Capture the cell that displays the provided text and extract its [x, y] central coordinate. 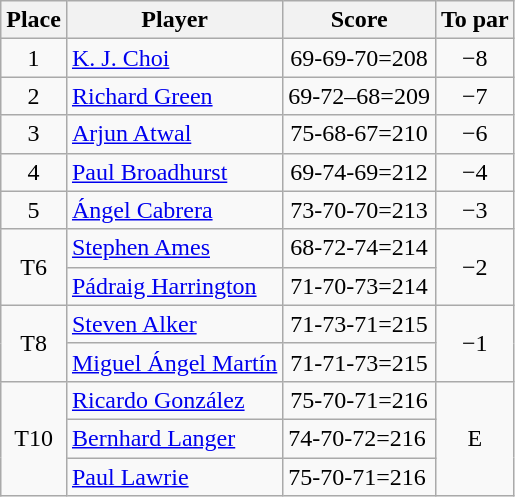
Player [174, 20]
T6 [34, 267]
69-74-69=212 [360, 172]
To par [474, 20]
2 [34, 96]
3 [34, 134]
Miguel Ángel Martín [174, 362]
Score [360, 20]
Arjun Atwal [174, 134]
T10 [34, 438]
−2 [474, 267]
Paul Lawrie [174, 477]
T8 [34, 343]
Place [34, 20]
5 [34, 210]
−8 [474, 58]
1 [34, 58]
75-68-67=210 [360, 134]
−7 [474, 96]
4 [34, 172]
73-70-70=213 [360, 210]
−6 [474, 134]
Paul Broadhurst [174, 172]
Ángel Cabrera [174, 210]
74-70-72=216 [360, 438]
Bernhard Langer [174, 438]
71-73-71=215 [360, 324]
Richard Green [174, 96]
68-72-74=214 [360, 248]
69-69-70=208 [360, 58]
Pádraig Harrington [174, 286]
Stephen Ames [174, 248]
71-70-73=214 [360, 286]
−1 [474, 343]
Steven Alker [174, 324]
69-72–68=209 [360, 96]
−4 [474, 172]
−3 [474, 210]
K. J. Choi [174, 58]
Ricardo González [174, 400]
E [474, 438]
71-71-73=215 [360, 362]
